Determine the [X, Y] coordinate at the center of the cell enclosing the given text.  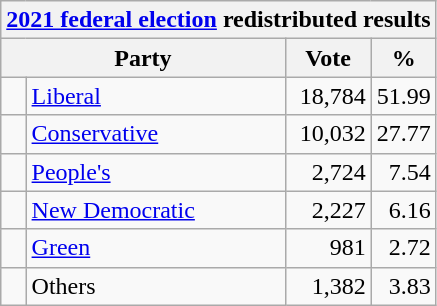
1,382 [328, 286]
2,227 [328, 210]
51.99 [404, 96]
18,784 [328, 96]
981 [328, 248]
Green [156, 248]
2.72 [404, 248]
2,724 [328, 172]
Liberal [156, 96]
7.54 [404, 172]
6.16 [404, 210]
Vote [328, 58]
Others [156, 286]
10,032 [328, 134]
% [404, 58]
Conservative [156, 134]
27.77 [404, 134]
Party [143, 58]
2021 federal election redistributed results [218, 20]
New Democratic [156, 210]
People's [156, 172]
3.83 [404, 286]
